Return [X, Y] of the center of cell containing provided text 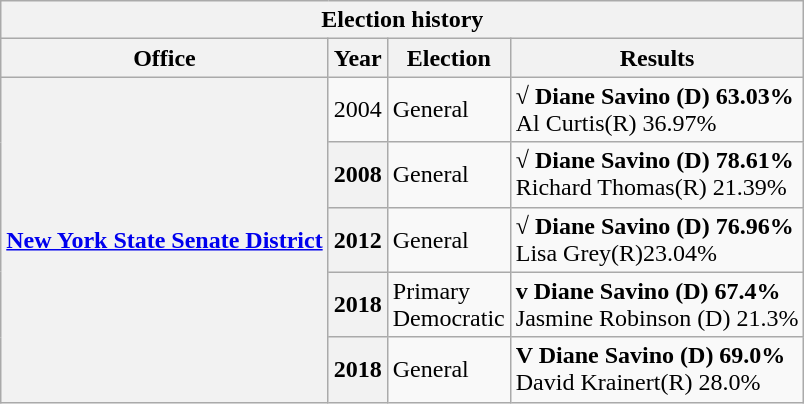
Election history [402, 20]
PrimaryDemocratic [448, 304]
Year [358, 58]
V Diane Savino (D) 69.0%David Krainert(R) 28.0% [657, 370]
Election [448, 58]
Results [657, 58]
New York State Senate District [164, 240]
Office [164, 58]
√ Diane Savino (D) 63.03%Al Curtis(R) 36.97% [657, 110]
√ Diane Savino (D) 78.61%Richard Thomas(R) 21.39% [657, 174]
√ Diane Savino (D) 76.96%Lisa Grey(R)23.04% [657, 240]
2004 [358, 110]
2012 [358, 240]
2008 [358, 174]
v Diane Savino (D) 67.4%Jasmine Robinson (D) 21.3% [657, 304]
